Locate the cell with the specified text and output its (X, Y) center coordinate. 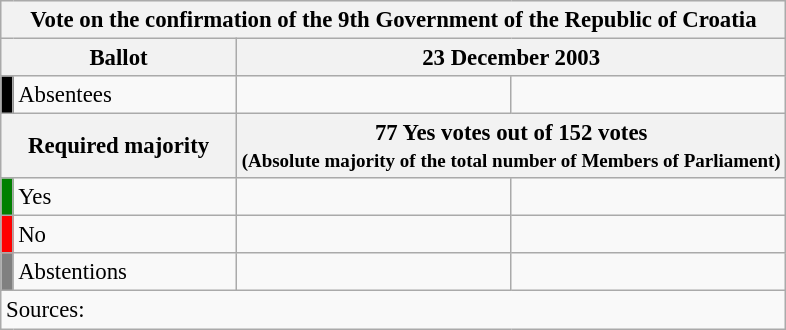
Yes (125, 197)
Absentees (125, 95)
Abstentions (125, 273)
Required majority (119, 146)
23 December 2003 (511, 58)
No (125, 235)
Ballot (119, 58)
Sources: (394, 310)
Vote on the confirmation of the 9th Government of the Republic of Croatia (394, 20)
77 Yes votes out of 152 votes(Absolute majority of the total number of Members of Parliament) (511, 146)
